Provide the (x, y) coordinate of the cell's center where the given text is located.  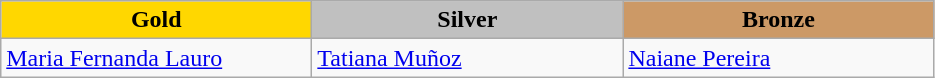
Tatiana Muñoz (468, 58)
Maria Fernanda Lauro (156, 58)
Silver (468, 20)
Bronze (778, 20)
Naiane Pereira (778, 58)
Gold (156, 20)
